Capture the cell that displays the provided text and extract its [X, Y] central coordinate. 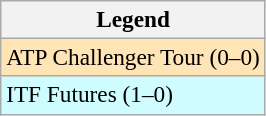
Legend [133, 19]
ITF Futures (1–0) [133, 95]
ATP Challenger Tour (0–0) [133, 57]
